Capture the cell that displays the provided text and extract its [x, y] central coordinate. 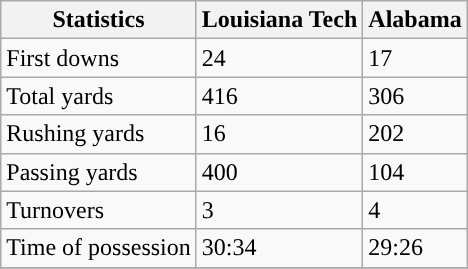
Turnovers [99, 210]
Louisiana Tech [279, 20]
306 [415, 96]
104 [415, 172]
16 [279, 134]
202 [415, 134]
3 [279, 210]
416 [279, 96]
Alabama [415, 20]
29:26 [415, 248]
24 [279, 58]
Rushing yards [99, 134]
Time of possession [99, 248]
Passing yards [99, 172]
17 [415, 58]
Total yards [99, 96]
4 [415, 210]
30:34 [279, 248]
Statistics [99, 20]
400 [279, 172]
First downs [99, 58]
